For the text-containing cell, return its midpoint in (x, y) coordinate format. 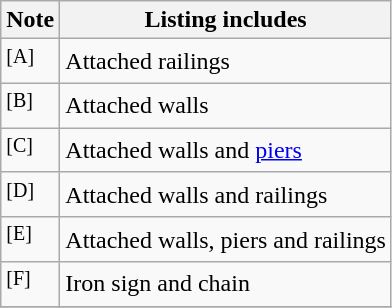
Listing includes (226, 20)
Attached walls and piers (226, 150)
Attached walls and railings (226, 194)
[C] (30, 150)
[F] (30, 284)
[D] (30, 194)
Attached walls, piers and railings (226, 240)
[A] (30, 62)
[E] (30, 240)
Attached railings (226, 62)
Note (30, 20)
Iron sign and chain (226, 284)
[B] (30, 106)
Attached walls (226, 106)
